For the text-containing cell, return its midpoint in [x, y] coordinate format. 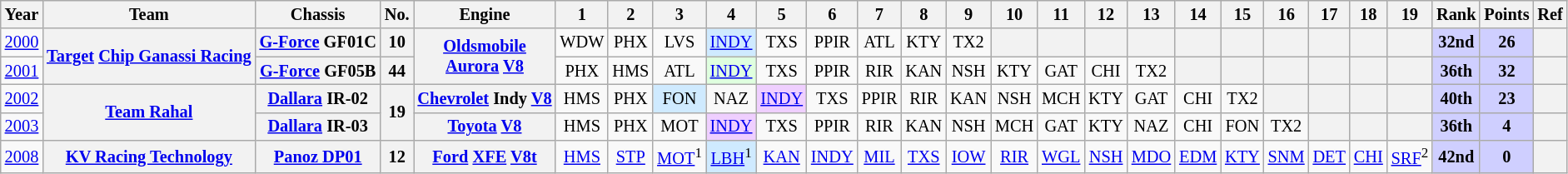
7 [879, 14]
Engine [485, 14]
Team Rahal [148, 112]
WGL [1061, 157]
No. [397, 14]
Target Chip Ganassi Racing [148, 57]
16 [1287, 14]
LBH1 [731, 157]
40th [1456, 98]
32nd [1456, 42]
9 [968, 14]
Ref [1550, 14]
2003 [22, 127]
Rank [1456, 14]
MDO [1151, 157]
LVS [679, 42]
Year [22, 14]
15 [1242, 14]
MOT1 [679, 157]
EDM [1197, 157]
MIL [879, 157]
Dallara IR-03 [318, 127]
23 [1506, 98]
2 [630, 14]
Chassis [318, 14]
DET [1329, 157]
Team [148, 14]
6 [833, 14]
8 [923, 14]
14 [1197, 14]
2002 [22, 98]
KV Racing Technology [148, 157]
18 [1369, 14]
13 [1151, 14]
2008 [22, 157]
26 [1506, 42]
Panoz DP01 [318, 157]
SRF2 [1410, 157]
MOT [679, 127]
G-Force GF01C [318, 42]
Dallara IR-02 [318, 98]
G-Force GF05B [318, 71]
Points [1506, 14]
11 [1061, 14]
0 [1506, 157]
17 [1329, 14]
1 [581, 14]
2000 [22, 42]
Chevrolet Indy V8 [485, 98]
Toyota V8 [485, 127]
STP [630, 157]
Oldsmobile Aurora V8 [485, 57]
WDW [581, 42]
Ford XFE V8t [485, 157]
IOW [968, 157]
5 [781, 14]
2001 [22, 71]
44 [397, 71]
3 [679, 14]
32 [1506, 71]
SNM [1287, 157]
42nd [1456, 157]
